Scan for the cell matching the given text and deliver its [X, Y] coordinate at center. 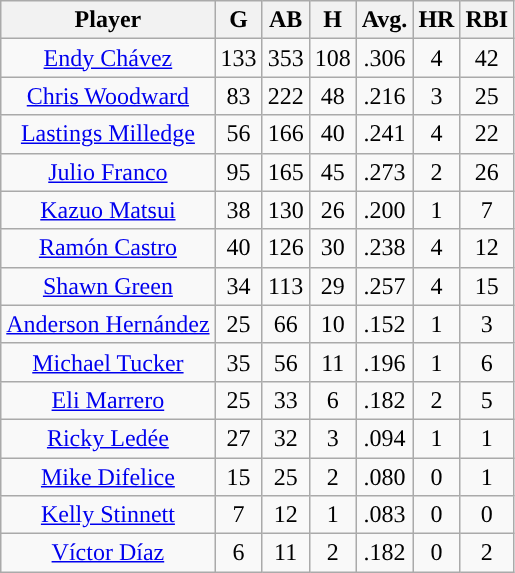
22 [487, 134]
H [332, 20]
.083 [384, 515]
30 [332, 248]
165 [286, 172]
10 [332, 324]
42 [487, 58]
AB [286, 20]
Ramón Castro [108, 248]
130 [286, 210]
29 [332, 286]
Kelly Stinnett [108, 515]
G [238, 20]
HR [436, 20]
Kazuo Matsui [108, 210]
Avg. [384, 20]
.241 [384, 134]
113 [286, 286]
.152 [384, 324]
Chris Woodward [108, 96]
32 [286, 438]
.200 [384, 210]
353 [286, 58]
.306 [384, 58]
Ricky Ledée [108, 438]
.257 [384, 286]
33 [286, 400]
.196 [384, 362]
166 [286, 134]
38 [238, 210]
RBI [487, 20]
222 [286, 96]
Michael Tucker [108, 362]
Víctor Díaz [108, 553]
48 [332, 96]
34 [238, 286]
Shawn Green [108, 286]
Lastings Milledge [108, 134]
.080 [384, 477]
Player [108, 20]
95 [238, 172]
126 [286, 248]
66 [286, 324]
.238 [384, 248]
108 [332, 58]
133 [238, 58]
Mike Difelice [108, 477]
.216 [384, 96]
.094 [384, 438]
Julio Franco [108, 172]
27 [238, 438]
5 [487, 400]
Eli Marrero [108, 400]
.273 [384, 172]
Endy Chávez [108, 58]
45 [332, 172]
35 [238, 362]
Anderson Hernández [108, 324]
83 [238, 96]
